Search for the cell housing the specified text and yield its (x, y) center coordinate. 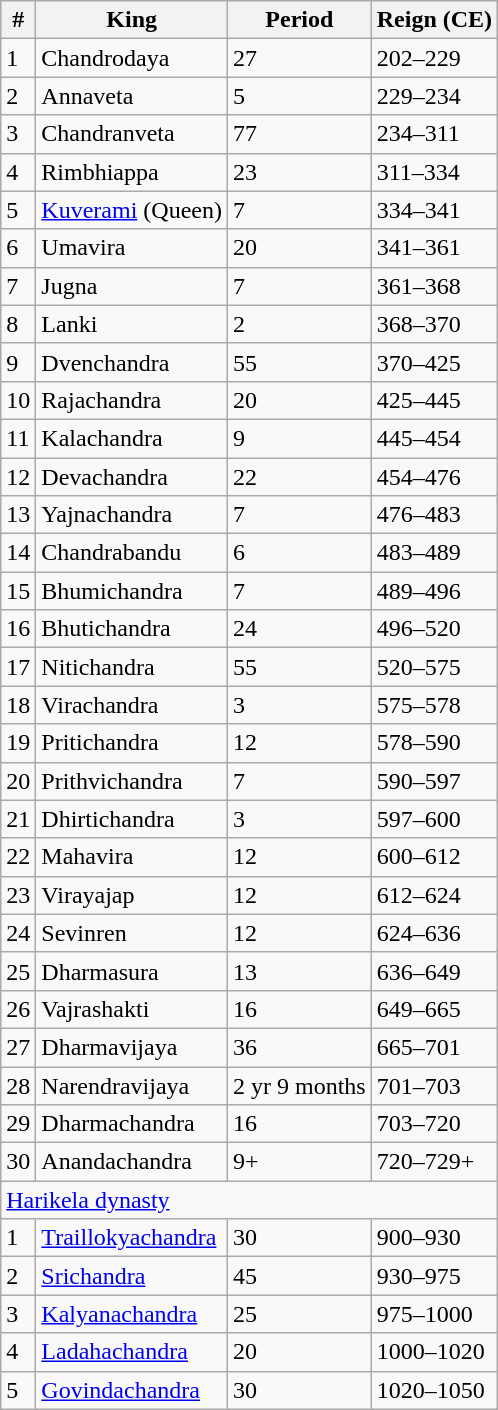
Rajachandra (132, 400)
Lanki (132, 324)
29 (18, 1124)
Chandrabandu (132, 553)
Devachandra (132, 477)
Bhutichandra (132, 629)
Govindachandra (132, 1390)
Sevinren (132, 933)
Dharmachandra (132, 1124)
Virayajap (132, 895)
11 (18, 438)
496–520 (434, 629)
612–624 (434, 895)
Traillokyachandra (132, 1238)
590–597 (434, 781)
Umavira (132, 248)
234–311 (434, 134)
370–425 (434, 362)
1020–1050 (434, 1390)
77 (299, 134)
311–334 (434, 172)
368–370 (434, 324)
18 (18, 705)
Pritichandra (132, 743)
9+ (299, 1162)
2 yr 9 months (299, 1085)
Bhumichandra (132, 591)
636–649 (434, 971)
624–636 (434, 933)
Dharmasura (132, 971)
483–489 (434, 553)
15 (18, 591)
703–720 (434, 1124)
Dhirtichandra (132, 819)
Harikela dynasty (250, 1200)
Jugna (132, 286)
520–575 (434, 667)
600–612 (434, 857)
28 (18, 1085)
1000–1020 (434, 1352)
Rimbhiappa (132, 172)
701–703 (434, 1085)
341–361 (434, 248)
578–590 (434, 743)
Anandachandra (132, 1162)
476–483 (434, 515)
Chandranveta (132, 134)
Nitichandra (132, 667)
Narendravijaya (132, 1085)
Kalyanachandra (132, 1314)
202–229 (434, 58)
334–341 (434, 210)
454–476 (434, 477)
Period (299, 20)
36 (299, 1047)
975–1000 (434, 1314)
45 (299, 1276)
900–930 (434, 1238)
26 (18, 1009)
597–600 (434, 819)
Mahavira (132, 857)
Ladahachandra (132, 1352)
720–729+ (434, 1162)
14 (18, 553)
425–445 (434, 400)
Vajrashakti (132, 1009)
10 (18, 400)
19 (18, 743)
Chandrodaya (132, 58)
Virachandra (132, 705)
Yajnachandra (132, 515)
930–975 (434, 1276)
21 (18, 819)
Prithvichandra (132, 781)
8 (18, 324)
King (132, 20)
Srichandra (132, 1276)
445–454 (434, 438)
Annaveta (132, 96)
489–496 (434, 591)
17 (18, 667)
649–665 (434, 1009)
Dvenchandra (132, 362)
229–234 (434, 96)
665–701 (434, 1047)
Dharmavijaya (132, 1047)
Kalachandra (132, 438)
361–368 (434, 286)
575–578 (434, 705)
Kuverami (Queen) (132, 210)
# (18, 20)
Reign (CE) (434, 20)
